Scan for the cell matching the given text and deliver its (x, y) coordinate at center. 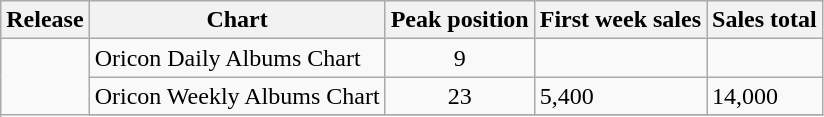
9 (460, 58)
Chart (237, 20)
First week sales (620, 20)
5,400 (620, 96)
23 (460, 96)
Sales total (765, 20)
Oricon Weekly Albums Chart (237, 96)
Oricon Daily Albums Chart (237, 58)
14,000 (765, 96)
Release (45, 20)
Peak position (460, 20)
